Detect which cell encompasses the target text, then output its [x, y] center coordinate. 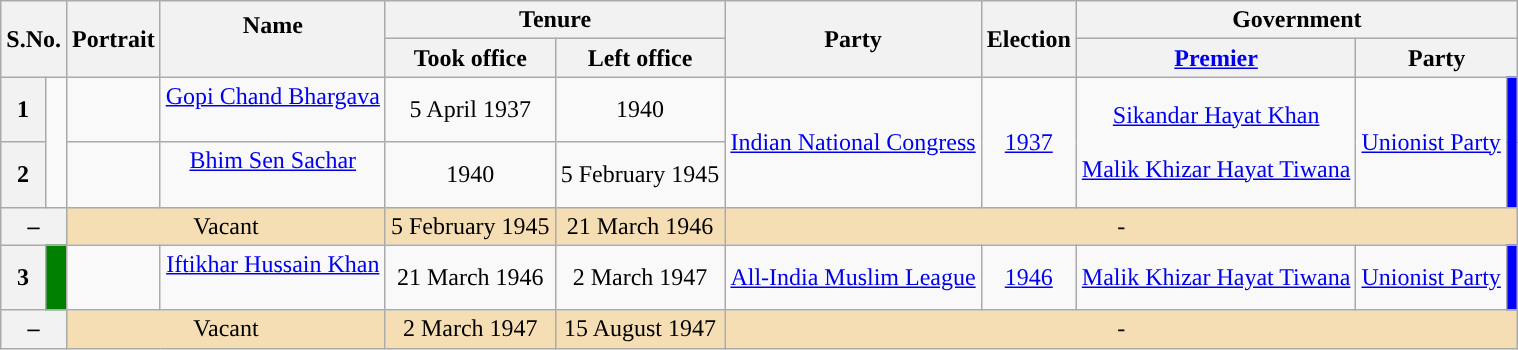
2 [23, 174]
5 April 1937 [470, 110]
3 [23, 278]
Election [1028, 39]
Iftikhar Hussain Khan [272, 278]
Government [1296, 20]
Indian National Congress [853, 142]
15 August 1947 [640, 329]
S.No. [34, 39]
All-India Muslim League [853, 278]
Left office [640, 58]
1 [23, 110]
Gopi Chand Bhargava [272, 110]
Premier [1216, 58]
Name [272, 39]
Malik Khizar Hayat Tiwana [1216, 278]
1946 [1028, 278]
Took office [470, 58]
1937 [1028, 142]
Bhim Sen Sachar [272, 174]
Portrait [113, 39]
Sikandar Hayat KhanMalik Khizar Hayat Tiwana [1216, 142]
Tenure [554, 20]
